Capture the cell that displays the provided text and extract its (X, Y) central coordinate. 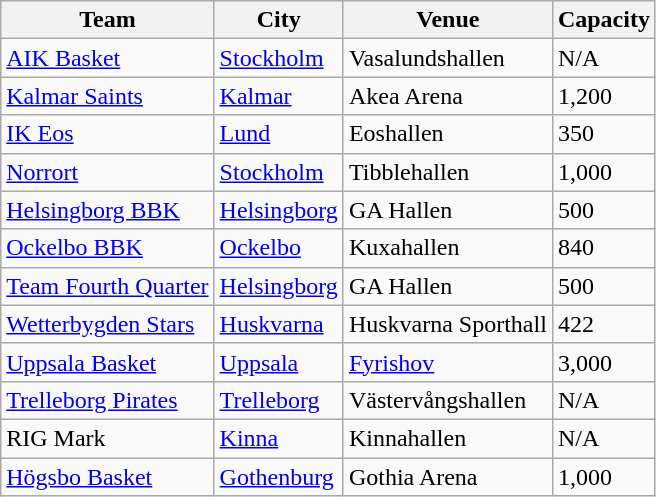
Team (108, 20)
3,000 (604, 362)
Kalmar Saints (108, 96)
Ockelbo BBK (108, 248)
Lund (278, 134)
Ockelbo (278, 248)
840 (604, 248)
350 (604, 134)
Venue (448, 20)
Capacity (604, 20)
IK Eos (108, 134)
Trelleborg (278, 400)
Huskvarna (278, 324)
Högsbo Basket (108, 477)
Gothenburg (278, 477)
Huskvarna Sporthall (448, 324)
Västervångshallen (448, 400)
Norrort (108, 172)
Eoshallen (448, 134)
Trelleborg Pirates (108, 400)
AIK Basket (108, 58)
Kuxahallen (448, 248)
Wetterbygden Stars (108, 324)
Uppsala Basket (108, 362)
1,200 (604, 96)
Kalmar (278, 96)
Kinnahallen (448, 438)
Gothia Arena (448, 477)
422 (604, 324)
Tibblehallen (448, 172)
City (278, 20)
Vasalundshallen (448, 58)
Akea Arena (448, 96)
RIG Mark (108, 438)
Team Fourth Quarter (108, 286)
Uppsala (278, 362)
Kinna (278, 438)
Helsingborg BBK (108, 210)
Fyrishov (448, 362)
